Return (X, Y) of the center of cell containing provided text 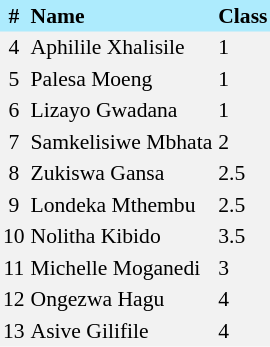
Palesa Moeng (122, 79)
12 (14, 300)
Lizayo Gwadana (122, 110)
6 (14, 110)
Aphilile Xhalisile (122, 48)
2 (242, 142)
13 (14, 331)
5 (14, 79)
Ongezwa Hagu (122, 300)
11 (14, 268)
Londeka Mthembu (122, 205)
7 (14, 142)
Zukiswa Gansa (122, 174)
# (14, 16)
3 (242, 268)
8 (14, 174)
Michelle Moganedi (122, 268)
Name (122, 16)
Class (242, 16)
10 (14, 236)
Nolitha Kibido (122, 236)
Samkelisiwe Mbhata (122, 142)
Asive Gilifile (122, 331)
3.5 (242, 236)
9 (14, 205)
